From the cell containing the given text, extract its center point as (x, y) coordinate. 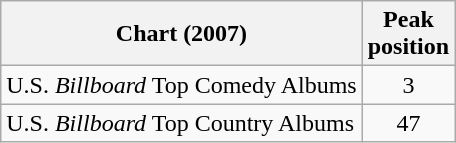
47 (408, 123)
Peakposition (408, 34)
U.S. Billboard Top Country Albums (182, 123)
3 (408, 85)
U.S. Billboard Top Comedy Albums (182, 85)
Chart (2007) (182, 34)
